Determine the [x, y] coordinate at the center of the cell enclosing the given text.  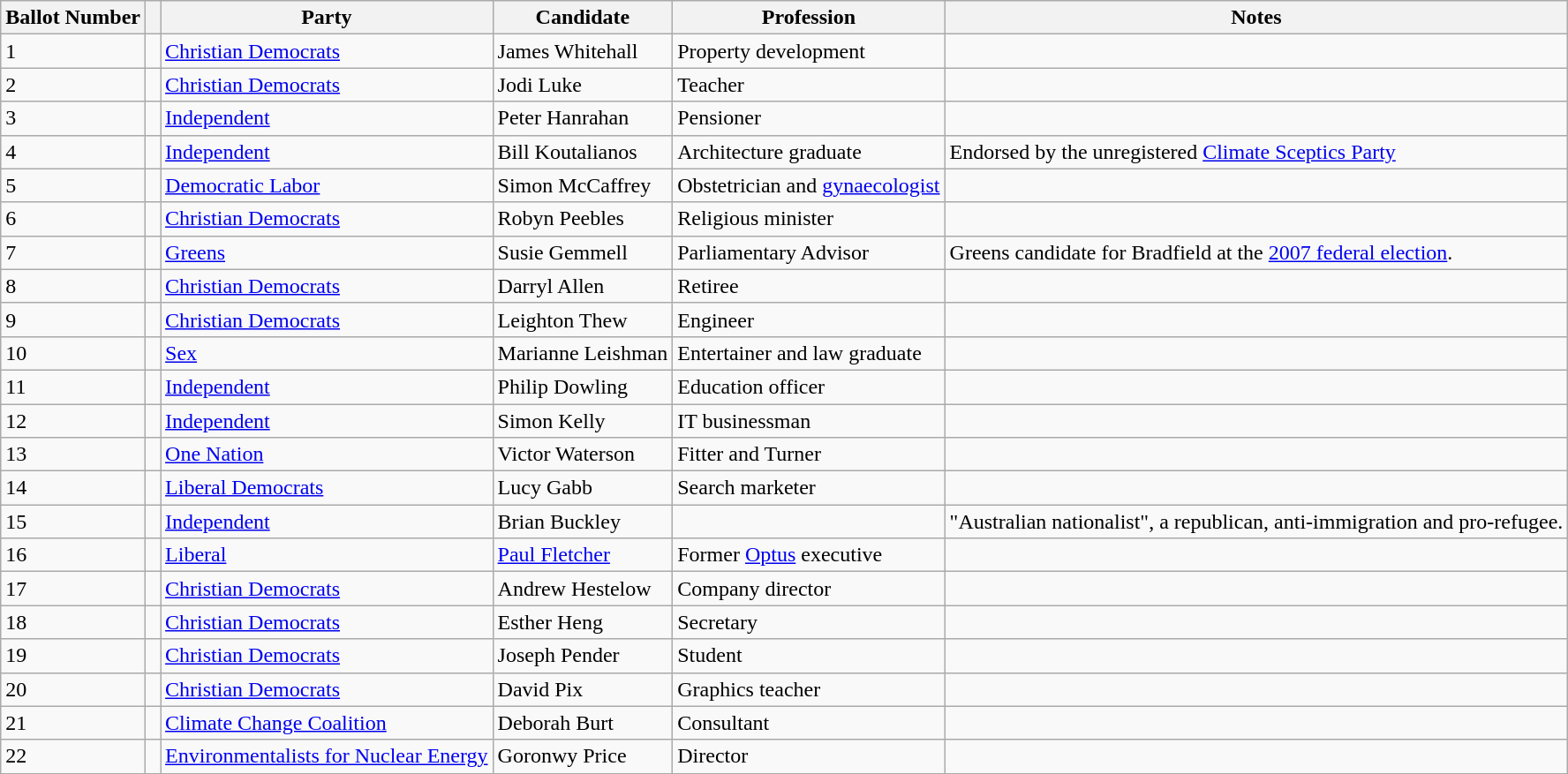
Consultant [809, 723]
18 [73, 622]
11 [73, 387]
Pensioner [809, 118]
James Whitehall [583, 51]
12 [73, 421]
Director [809, 756]
Liberal Democrats [327, 488]
9 [73, 319]
Search marketer [809, 488]
Democratic Labor [327, 185]
Ballot Number [73, 18]
19 [73, 656]
8 [73, 286]
Sex [327, 353]
Victor Waterson [583, 455]
Company director [809, 589]
Property development [809, 51]
Secretary [809, 622]
Climate Change Coalition [327, 723]
14 [73, 488]
15 [73, 522]
Former Optus executive [809, 555]
Paul Fletcher [583, 555]
10 [73, 353]
Robyn Peebles [583, 219]
17 [73, 589]
IT businessman [809, 421]
Retiree [809, 286]
Andrew Hestelow [583, 589]
Simon McCaffrey [583, 185]
Profession [809, 18]
David Pix [583, 689]
Party [327, 18]
5 [73, 185]
Parliamentary Advisor [809, 252]
Architecture graduate [809, 152]
Deborah Burt [583, 723]
Greens [327, 252]
Liberal [327, 555]
Darryl Allen [583, 286]
Esther Heng [583, 622]
Candidate [583, 18]
Brian Buckley [583, 522]
Bill Koutalianos [583, 152]
1 [73, 51]
Susie Gemmell [583, 252]
Jodi Luke [583, 85]
Lucy Gabb [583, 488]
Philip Dowling [583, 387]
Leighton Thew [583, 319]
"Australian nationalist", a republican, anti-immigration and pro-refugee. [1256, 522]
Greens candidate for Bradfield at the 2007 federal election. [1256, 252]
Simon Kelly [583, 421]
3 [73, 118]
4 [73, 152]
Goronwy Price [583, 756]
6 [73, 219]
Student [809, 656]
Religious minister [809, 219]
22 [73, 756]
Joseph Pender [583, 656]
Obstetrician and gynaecologist [809, 185]
21 [73, 723]
Notes [1256, 18]
One Nation [327, 455]
16 [73, 555]
2 [73, 85]
Education officer [809, 387]
Fitter and Turner [809, 455]
Teacher [809, 85]
Engineer [809, 319]
Endorsed by the unregistered Climate Sceptics Party [1256, 152]
Graphics teacher [809, 689]
Entertainer and law graduate [809, 353]
7 [73, 252]
20 [73, 689]
13 [73, 455]
Peter Hanrahan [583, 118]
Environmentalists for Nuclear Energy [327, 756]
Marianne Leishman [583, 353]
